For the text-containing cell, return its midpoint in [x, y] coordinate format. 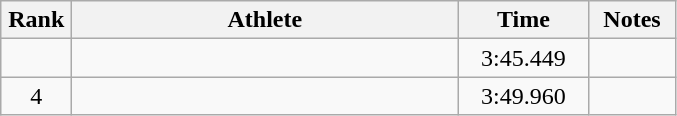
Time [524, 20]
3:45.449 [524, 58]
Athlete [265, 20]
3:49.960 [524, 96]
Rank [36, 20]
Notes [632, 20]
4 [36, 96]
